Detect which cell encompasses the target text, then output its (X, Y) center coordinate. 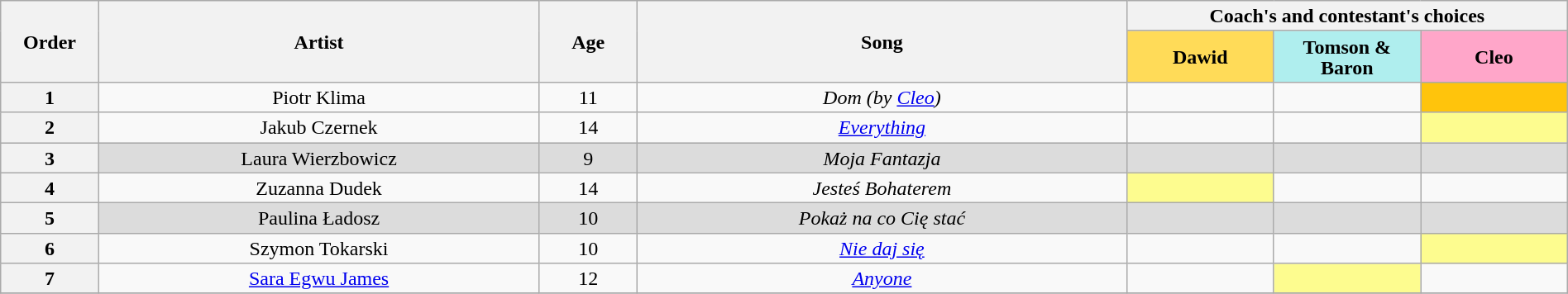
3 (50, 157)
Dawid (1200, 56)
Cleo (1494, 56)
Jesteś Bohaterem (882, 188)
6 (50, 248)
4 (50, 188)
Piotr Klima (319, 97)
Song (882, 41)
Tomson & Baron (1347, 56)
Artist (319, 41)
Pokaż na co Cię stać (882, 218)
Anyone (882, 279)
7 (50, 279)
Szymon Tokarski (319, 248)
Laura Wierzbowicz (319, 157)
5 (50, 218)
Zuzanna Dudek (319, 188)
2 (50, 127)
Order (50, 41)
Jakub Czernek (319, 127)
12 (588, 279)
Age (588, 41)
1 (50, 97)
11 (588, 97)
Everything (882, 127)
Coach's and contestant's choices (1346, 17)
Nie daj się (882, 248)
Dom (by Cleo) (882, 97)
Sara Egwu James (319, 279)
Moja Fantazja (882, 157)
9 (588, 157)
Paulina Ładosz (319, 218)
